Output the [X, Y] coordinate of the center of the cell containing the given text.  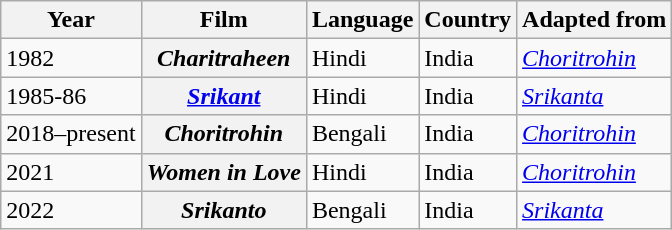
Film [224, 20]
Women in Love [224, 172]
Country [468, 20]
Language [362, 20]
2021 [71, 172]
Srikant [224, 96]
1985-86 [71, 96]
Srikanto [224, 210]
2022 [71, 210]
Year [71, 20]
2018–present [71, 134]
1982 [71, 58]
Charitraheen [224, 58]
Adapted from [594, 20]
